Detect which cell encompasses the target text, then output its (x, y) center coordinate. 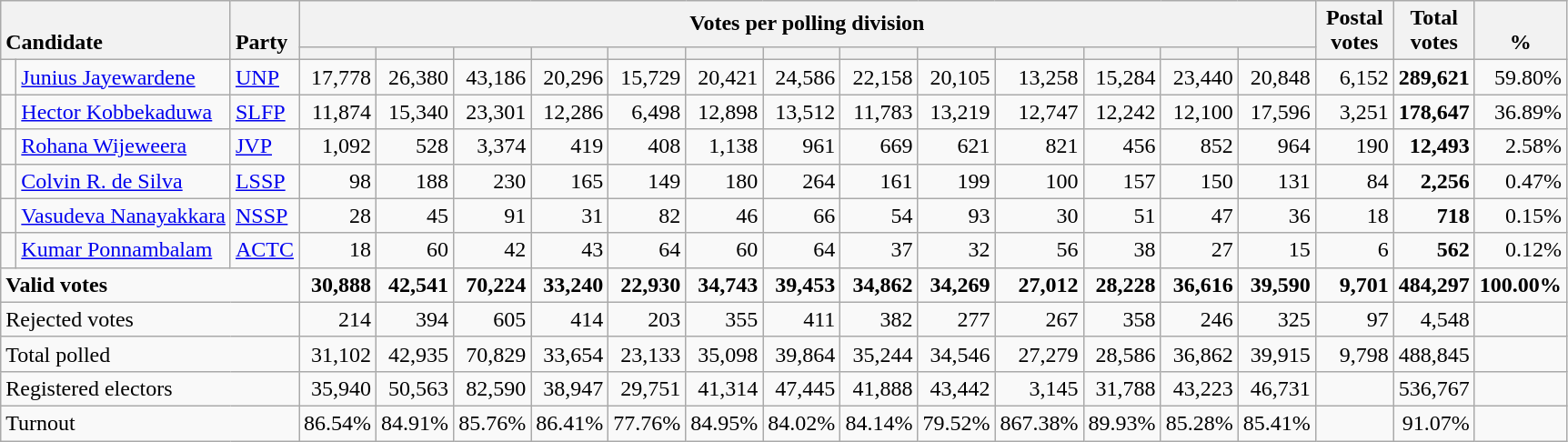
36.89% (1521, 112)
Valid votes (150, 285)
JVP (264, 146)
12,747 (1039, 112)
419 (569, 146)
56 (1039, 250)
11,874 (337, 112)
77.76% (648, 423)
93 (957, 216)
22,158 (879, 77)
Kumar Ponnambalam (124, 250)
84.91% (415, 423)
17,778 (337, 77)
Party (264, 31)
Total votes (1433, 31)
15,284 (1122, 77)
408 (648, 146)
203 (648, 319)
Turnout (150, 423)
84 (1354, 181)
70,829 (493, 354)
9,798 (1354, 354)
15,729 (648, 77)
27,012 (1039, 285)
26,380 (415, 77)
% (1521, 31)
45 (415, 216)
Postalvotes (1354, 31)
33,654 (569, 354)
Candidate (116, 31)
149 (648, 181)
9,701 (1354, 285)
Total polled (150, 354)
1,138 (724, 146)
165 (569, 181)
37 (879, 250)
488,845 (1433, 354)
31,788 (1122, 388)
54 (879, 216)
23,440 (1199, 77)
89.93% (1122, 423)
30,888 (337, 285)
456 (1122, 146)
91 (493, 216)
528 (415, 146)
85.28% (1199, 423)
150 (1199, 181)
59.80% (1521, 77)
161 (879, 181)
91.07% (1433, 423)
277 (957, 319)
358 (1122, 319)
NSSP (264, 216)
199 (957, 181)
20,421 (724, 77)
821 (1039, 146)
LSSP (264, 181)
3,374 (493, 146)
66 (802, 216)
39,453 (802, 285)
34,546 (957, 354)
289,621 (1433, 77)
131 (1277, 181)
38 (1122, 250)
414 (569, 319)
51 (1122, 216)
2.58% (1521, 146)
41,314 (724, 388)
6,152 (1354, 77)
31,102 (337, 354)
34,743 (724, 285)
867.38% (1039, 423)
411 (802, 319)
39,915 (1277, 354)
382 (879, 319)
Junius Jayewardene (124, 77)
27,279 (1039, 354)
42 (493, 250)
ACTC (264, 250)
Colvin R. de Silva (124, 181)
38,947 (569, 388)
Vasudeva Nanayakkara (124, 216)
0.12% (1521, 250)
86.54% (337, 423)
12,100 (1199, 112)
20,848 (1277, 77)
UNP (264, 77)
20,105 (957, 77)
157 (1122, 181)
39,864 (802, 354)
180 (724, 181)
15,340 (415, 112)
0.47% (1521, 181)
46,731 (1277, 388)
SLFP (264, 112)
23,301 (493, 112)
12,286 (569, 112)
13,258 (1039, 77)
28,586 (1122, 354)
85.41% (1277, 423)
6 (1354, 250)
22,930 (648, 285)
27 (1199, 250)
35,098 (724, 354)
28 (337, 216)
267 (1039, 319)
190 (1354, 146)
31 (569, 216)
12,898 (724, 112)
6,498 (648, 112)
86.41% (569, 423)
562 (1433, 250)
84.14% (879, 423)
15 (1277, 250)
35,244 (879, 354)
852 (1199, 146)
394 (415, 319)
42,935 (415, 354)
47 (1199, 216)
246 (1199, 319)
3,145 (1039, 388)
84.95% (724, 423)
325 (1277, 319)
964 (1277, 146)
11,783 (879, 112)
43,442 (957, 388)
13,219 (957, 112)
355 (724, 319)
36,616 (1199, 285)
100.00% (1521, 285)
34,269 (957, 285)
3,251 (1354, 112)
178,647 (1433, 112)
Votes per polling division (807, 24)
23,133 (648, 354)
50,563 (415, 388)
70,224 (493, 285)
1,092 (337, 146)
34,862 (879, 285)
43,186 (493, 77)
41,888 (879, 388)
42,541 (415, 285)
46 (724, 216)
2,256 (1433, 181)
264 (802, 181)
32 (957, 250)
718 (1433, 216)
84.02% (802, 423)
17,596 (1277, 112)
100 (1039, 181)
36 (1277, 216)
621 (957, 146)
188 (415, 181)
85.76% (493, 423)
29,751 (648, 388)
82,590 (493, 388)
20,296 (569, 77)
30 (1039, 216)
669 (879, 146)
36,862 (1199, 354)
Rejected votes (150, 319)
0.15% (1521, 216)
43,223 (1199, 388)
98 (337, 181)
605 (493, 319)
24,586 (802, 77)
43 (569, 250)
39,590 (1277, 285)
12,493 (1433, 146)
28,228 (1122, 285)
Hector Kobbekaduwa (124, 112)
12,242 (1122, 112)
35,940 (337, 388)
4,548 (1433, 319)
97 (1354, 319)
82 (648, 216)
Registered electors (150, 388)
Rohana Wijeweera (124, 146)
47,445 (802, 388)
33,240 (569, 285)
79.52% (957, 423)
230 (493, 181)
484,297 (1433, 285)
13,512 (802, 112)
214 (337, 319)
536,767 (1433, 388)
961 (802, 146)
